Determine the [X, Y] coordinate at the center of the cell enclosing the given text.  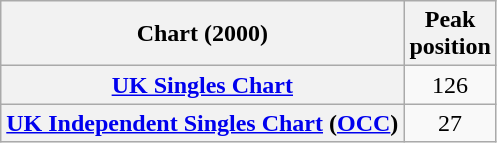
UK Singles Chart [202, 85]
126 [450, 85]
Peakposition [450, 34]
Chart (2000) [202, 34]
UK Independent Singles Chart (OCC) [202, 123]
27 [450, 123]
